Identify which cell holds the provided text, then report its (X, Y) central coordinate. 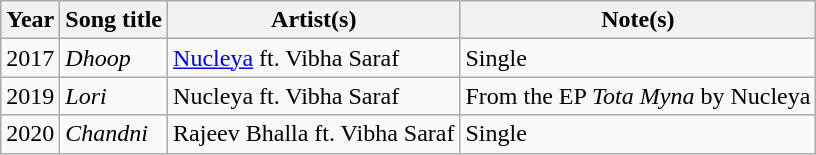
From the EP Tota Myna by Nucleya (638, 96)
Artist(s) (314, 20)
Dhoop (114, 58)
Chandni (114, 134)
2020 (30, 134)
Rajeev Bhalla ft. Vibha Saraf (314, 134)
Song title (114, 20)
2019 (30, 96)
Year (30, 20)
2017 (30, 58)
Lori (114, 96)
Note(s) (638, 20)
